For the text-containing cell, return its midpoint in [X, Y] coordinate format. 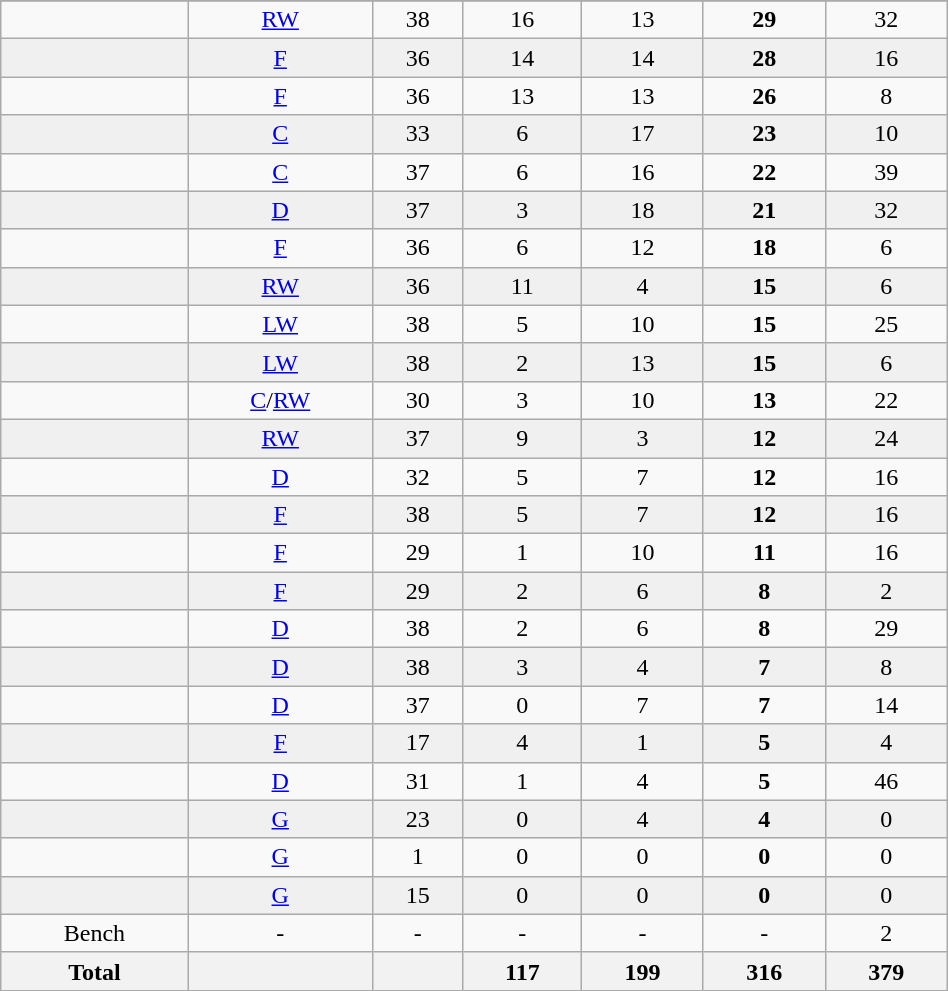
24 [886, 438]
30 [418, 400]
Bench [94, 933]
21 [764, 210]
31 [418, 781]
117 [522, 971]
Total [94, 971]
26 [764, 96]
379 [886, 971]
28 [764, 58]
39 [886, 172]
316 [764, 971]
46 [886, 781]
33 [418, 134]
C/RW [280, 400]
25 [886, 324]
199 [643, 971]
9 [522, 438]
